Find where the given text appears and provide that cell's center as (X, Y) coordinate. 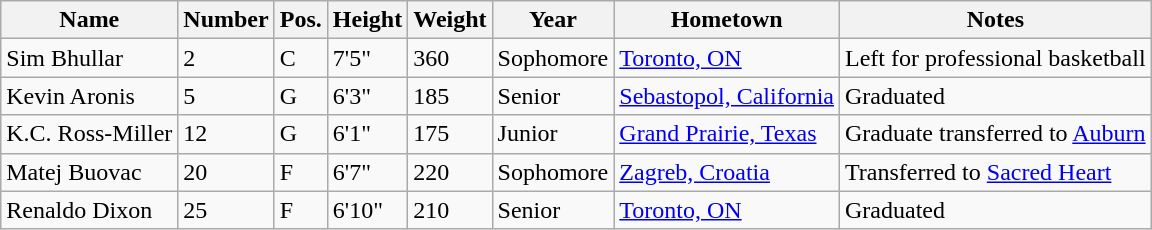
Zagreb, Croatia (727, 172)
Name (90, 20)
6'10" (367, 210)
Sim Bhullar (90, 58)
Pos. (300, 20)
Year (553, 20)
6'1" (367, 134)
220 (450, 172)
Graduate transferred to Auburn (996, 134)
12 (226, 134)
Junior (553, 134)
210 (450, 210)
Hometown (727, 20)
Grand Prairie, Texas (727, 134)
25 (226, 210)
Sebastopol, California (727, 96)
Renaldo Dixon (90, 210)
C (300, 58)
Transferred to Sacred Heart (996, 172)
5 (226, 96)
Left for professional basketball (996, 58)
2 (226, 58)
Kevin Aronis (90, 96)
175 (450, 134)
6'7" (367, 172)
K.C. Ross-Miller (90, 134)
Matej Buovac (90, 172)
Number (226, 20)
185 (450, 96)
6'3" (367, 96)
Weight (450, 20)
7'5" (367, 58)
20 (226, 172)
Notes (996, 20)
Height (367, 20)
360 (450, 58)
